For the text-containing cell, return its midpoint in [x, y] coordinate format. 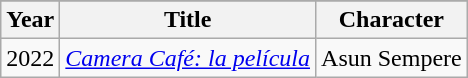
Asun Sempere [392, 58]
Character [392, 20]
Year [30, 20]
2022 [30, 58]
Title [188, 20]
Camera Café: la película [188, 58]
